Locate the cell with the specified text and output its (x, y) center coordinate. 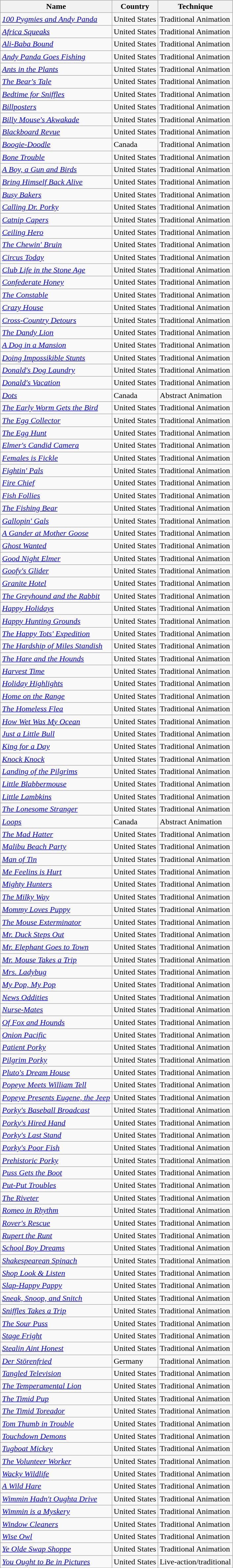
Bring Himself Back Alive (56, 182)
Busy Bakers (56, 195)
Goofy's Glider (56, 571)
Calling Dr. Porky (56, 207)
Ceiling Hero (56, 232)
Stealin Aint Honest (56, 1348)
Porky's Hired Hand (56, 1123)
The Greyhound and the Rabbit (56, 596)
Females is Fickle (56, 458)
Nurse-Mates (56, 1010)
Pluto's Dream House (56, 1072)
The Riveter (56, 1198)
The Dandy Lion (56, 332)
Doing Impossikible Stunts (56, 357)
Shop Look & Listen (56, 1273)
The Constable (56, 295)
Knock Knock (56, 759)
Billy Mouse's Akwakade (56, 119)
Sniffles Takes a Trip (56, 1311)
Popeye Meets William Tell (56, 1085)
Technique (195, 7)
Malibu Beach Party (56, 847)
Put-Put Troubles (56, 1185)
Mr. Duck Steps Out (56, 934)
Blackboard Revue (56, 132)
Little Lambkins (56, 797)
The Chewin' Bruin (56, 245)
Bone Trouble (56, 157)
Africa Squeaks (56, 32)
Fightin' Pals (56, 470)
News Oddities (56, 997)
Wimmin is a Myskery (56, 1511)
Name (56, 7)
Slap-Happy Pappy (56, 1286)
Prehistoric Porky (56, 1160)
Onion Pacific (56, 1035)
Wise Owl (56, 1536)
Wacky Wildlife (56, 1474)
Happy Hunting Grounds (56, 621)
Crazy House (56, 307)
Mommy Loves Puppy (56, 909)
A Wild Hare (56, 1486)
The Mouse Exterminator (56, 922)
The Mad Hatter (56, 834)
The Fishing Bear (56, 508)
The Bear's Tale (56, 82)
Boogie-Doodle (56, 144)
Me Feelins is Hurt (56, 872)
Ye Olde Swap Shoppe (56, 1549)
Wimmin Hadn't Oughta Drive (56, 1499)
Man of Tin (56, 859)
Porky's Poor Fish (56, 1148)
Porky's Baseball Broadcast (56, 1110)
The Homeless Flea (56, 709)
Cross-Country Detours (56, 320)
Patient Porky (56, 1047)
Loops (56, 822)
The Sour Puss (56, 1323)
Granite Hotel (56, 584)
The Lonesome Stranger (56, 809)
How Wet Was My Ocean (56, 721)
My Pop, My Pop (56, 985)
Porky's Last Stand (56, 1135)
The Temperamental Lion (56, 1386)
A Dog in a Mansion (56, 345)
Circus Today (56, 257)
Puss Gets the Boot (56, 1173)
Billposters (56, 107)
100 Pygmies and Andy Panda (56, 19)
Holiday Highlights (56, 684)
Andy Panda Goes Fishing (56, 57)
Dots (56, 395)
Der Störenfried (56, 1361)
Donald's Vacation (56, 383)
Mighty Hunters (56, 884)
The Timid Pup (56, 1399)
Ali-Baba Bound (56, 44)
Ghost Wanted (56, 546)
Window Cleaners (56, 1524)
The Timid Toreador (56, 1411)
Tangled Television (56, 1374)
Ants in the Plants (56, 69)
Little Blabbermouse (56, 784)
School Boy Dreams (56, 1248)
Mrs. Ladybug (56, 972)
The Milky Way (56, 897)
Catnip Capers (56, 220)
A Boy, a Gun and Birds (56, 170)
Gallopin' Gals (56, 521)
Bedtime for Sniffles (56, 94)
The Hardship of Miles Standish (56, 646)
Good Night Elmer (56, 558)
Harvest Time (56, 671)
Popeye Presents Eugene, the Jeep (56, 1098)
Germany (135, 1361)
King for a Day (56, 746)
Club Life in the Stone Age (56, 270)
The Egg Hunt (56, 433)
Tom Thumb in Trouble (56, 1424)
Donald's Dog Laundry (56, 370)
Sneak, Snoop, and Snitch (56, 1298)
Romeo in Rhythm (56, 1211)
Rover's Rescue (56, 1223)
Landing of the Pilgrims (56, 772)
The Early Worm Gets the Bird (56, 408)
Just a Little Bull (56, 734)
Fire Chief (56, 483)
Fish Follies (56, 496)
The Happy Tots' Expedition (56, 634)
You Ought to Be in Pictures (56, 1561)
Stage Fright (56, 1336)
Home on the Range (56, 696)
Shakespearean Spinach (56, 1261)
Touchdown Demons (56, 1436)
Confederate Honey (56, 282)
Mr. Mouse Takes a Trip (56, 960)
The Volunteer Worker (56, 1461)
Elmer's Candid Camera (56, 445)
Happy Holidays (56, 609)
A Gander at Mother Goose (56, 533)
Pilgrim Porky (56, 1060)
The Egg Collector (56, 420)
Country (135, 7)
Tugboat Mickey (56, 1449)
Rupert the Runt (56, 1236)
The Hare and the Hounds (56, 659)
Live-action/traditional (195, 1561)
Mr. Elephant Goes to Town (56, 947)
Of Fox and Hounds (56, 1022)
